Search for the cell housing the specified text and yield its (X, Y) center coordinate. 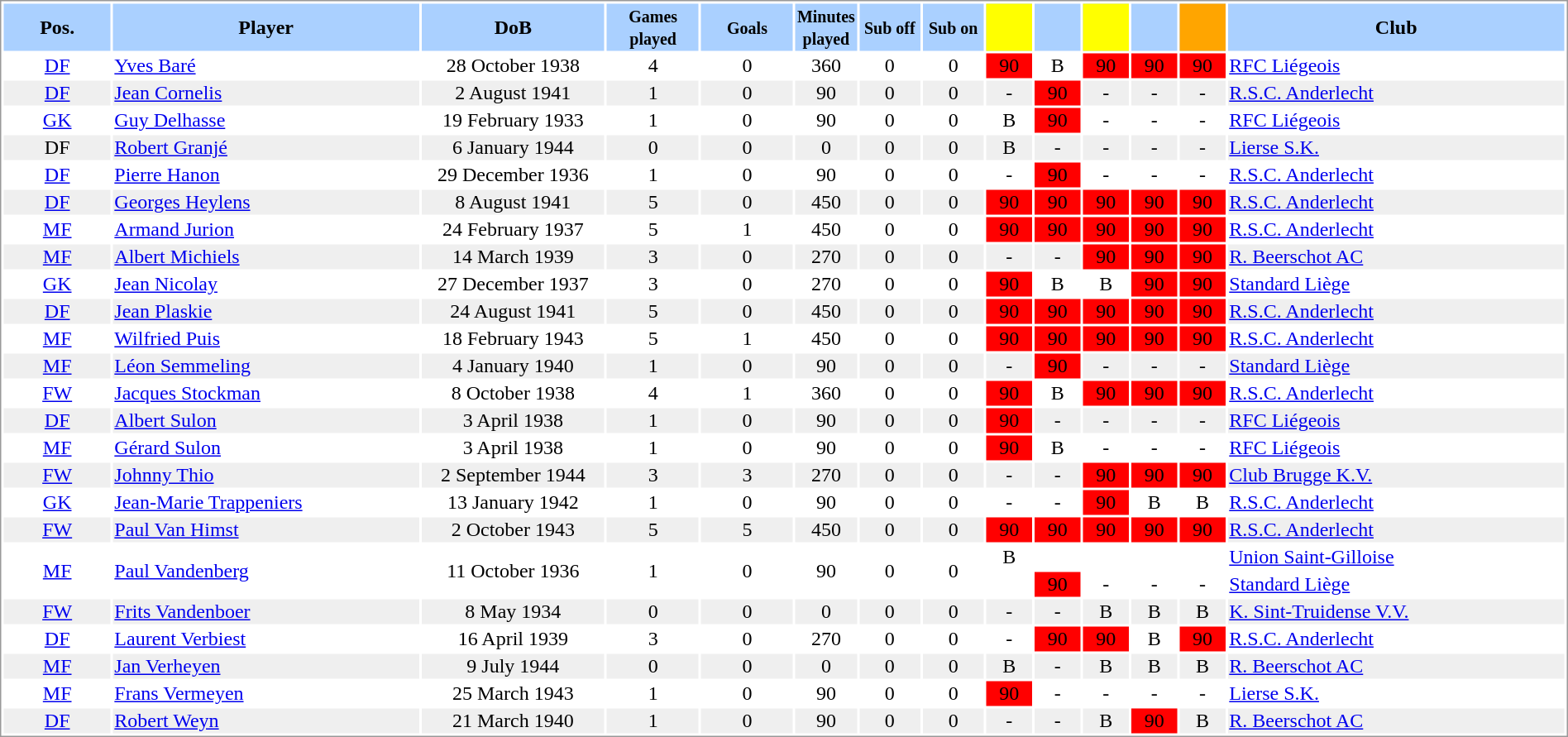
Club Brugge K.V. (1396, 476)
18 February 1943 (513, 338)
K. Sint-Truidense V.V. (1396, 611)
Yves Baré (266, 65)
24 February 1937 (513, 229)
Léon Semmeling (266, 366)
11 October 1936 (513, 571)
Georges Heylens (266, 203)
2 August 1941 (513, 93)
Paul Van Himst (266, 530)
16 April 1939 (513, 639)
21 March 1940 (513, 720)
Albert Michiels (266, 257)
Jan Verheyen (266, 666)
Jean-Marie Trappeniers (266, 502)
29 December 1936 (513, 175)
8 October 1938 (513, 393)
2 October 1943 (513, 530)
9 July 1944 (513, 666)
Player (266, 26)
25 March 1943 (513, 694)
14 March 1939 (513, 257)
8 August 1941 (513, 203)
27 December 1937 (513, 284)
Jacques Stockman (266, 393)
8 May 1934 (513, 611)
Guy Delhasse (266, 120)
Frits Vandenboer (266, 611)
Robert Weyn (266, 720)
Pos. (56, 26)
Jean Nicolay (266, 284)
Gérard Sulon (266, 447)
Johnny Thio (266, 476)
Robert Granjé (266, 148)
Albert Sulon (266, 421)
Armand Jurion (266, 229)
Frans Vermeyen (266, 694)
Jean Cornelis (266, 93)
19 February 1933 (513, 120)
Sub off (890, 26)
24 August 1941 (513, 312)
28 October 1938 (513, 65)
DoB (513, 26)
Club (1396, 26)
4 January 1940 (513, 366)
Pierre Hanon (266, 175)
Paul Vandenberg (266, 571)
13 January 1942 (513, 502)
Union Saint-Gilloise (1396, 557)
6 January 1944 (513, 148)
Minutesplayed (826, 26)
Wilfried Puis (266, 338)
Goals (748, 26)
Gamesplayed (653, 26)
Laurent Verbiest (266, 639)
2 September 1944 (513, 476)
Jean Plaskie (266, 312)
Sub on (954, 26)
